Determine the (X, Y) coordinate at the center of the cell enclosing the given text.  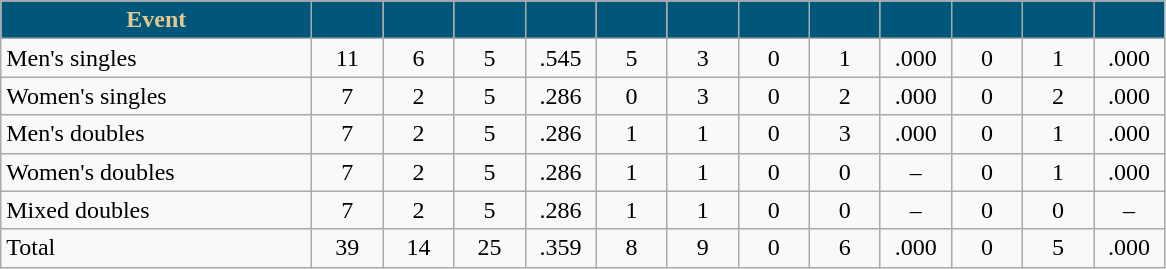
9 (702, 248)
Mixed doubles (156, 210)
8 (632, 248)
Women's doubles (156, 172)
Women's singles (156, 96)
39 (348, 248)
Men's singles (156, 58)
11 (348, 58)
14 (418, 248)
.545 (560, 58)
Men's doubles (156, 134)
.359 (560, 248)
Total (156, 248)
Event (156, 20)
25 (490, 248)
